Output the (x, y) coordinate of the center of the cell containing the given text.  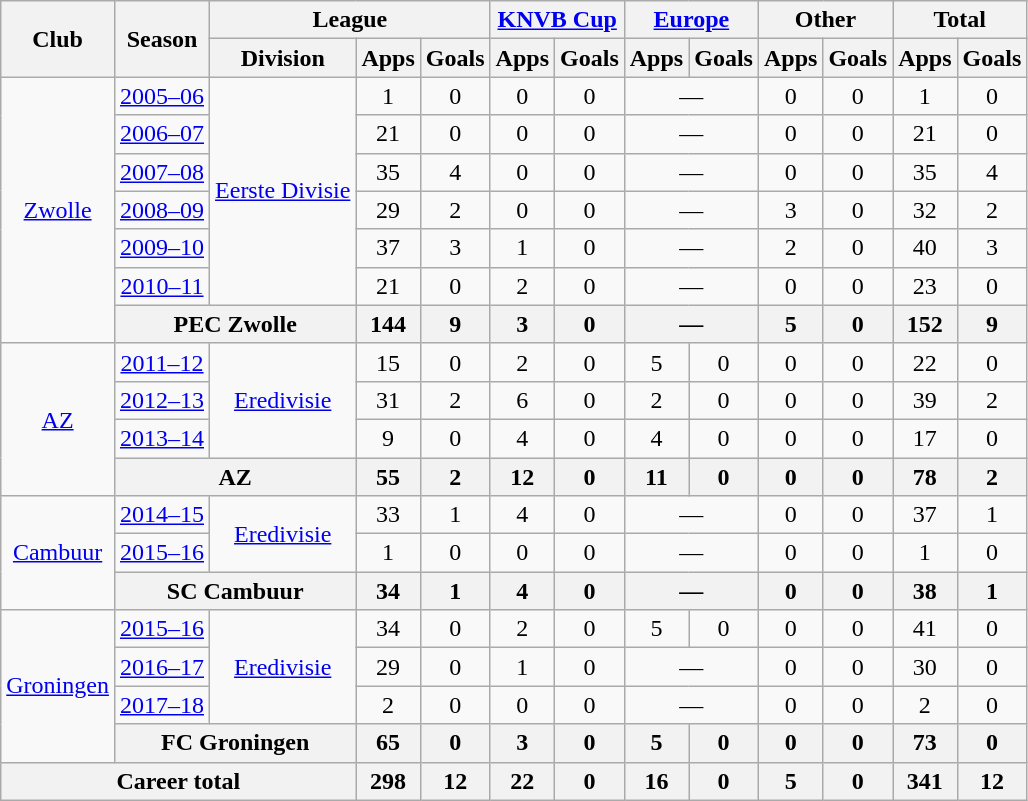
2012–13 (162, 400)
33 (388, 515)
31 (388, 400)
2017–18 (162, 705)
78 (925, 477)
Cambuur (58, 553)
73 (925, 743)
2014–15 (162, 515)
40 (925, 248)
2008–09 (162, 210)
2013–14 (162, 438)
Other (825, 20)
144 (388, 324)
17 (925, 438)
32 (925, 210)
65 (388, 743)
39 (925, 400)
2006–07 (162, 134)
2007–08 (162, 172)
6 (522, 400)
2016–17 (162, 667)
KNVB Cup (557, 20)
Total (960, 20)
Season (162, 39)
Groningen (58, 686)
298 (388, 781)
30 (925, 667)
55 (388, 477)
152 (925, 324)
FC Groningen (234, 743)
341 (925, 781)
2011–12 (162, 362)
15 (388, 362)
Career total (178, 781)
Eerste Divisie (283, 191)
League (350, 20)
2010–11 (162, 286)
SC Cambuur (234, 591)
11 (656, 477)
2005–06 (162, 96)
Europe (691, 20)
Zwolle (58, 210)
2009–10 (162, 248)
PEC Zwolle (234, 324)
16 (656, 781)
38 (925, 591)
Club (58, 39)
41 (925, 629)
Division (283, 58)
23 (925, 286)
